Output the (X, Y) coordinate of the center of the cell containing the given text.  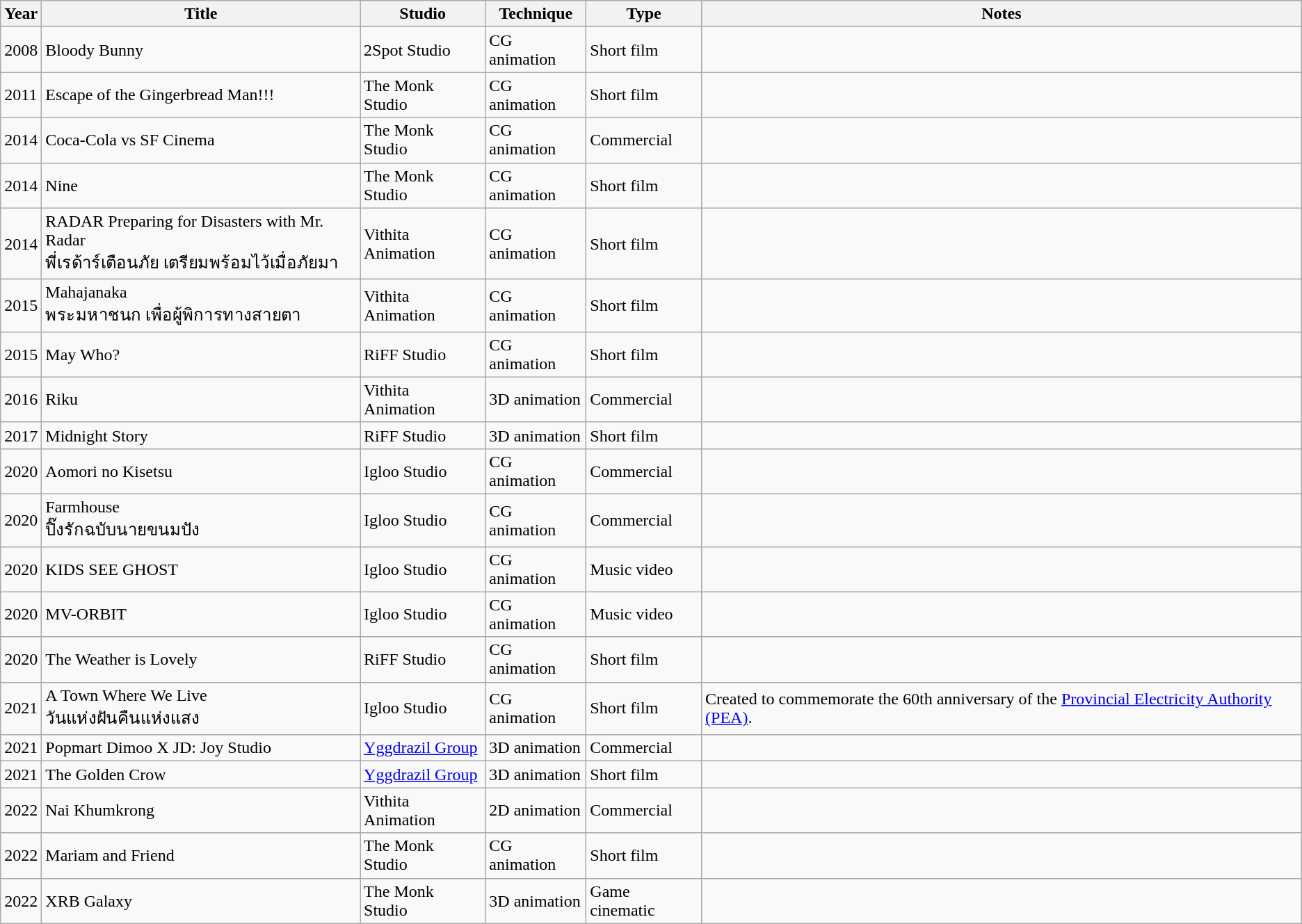
The Weather is Lovely (201, 659)
Coca-Cola vs SF Cinema (201, 140)
2Spot Studio (423, 50)
Technique (536, 14)
KIDS SEE GHOST (201, 569)
2011 (21, 95)
Created to commemorate the 60th anniversary of the Provincial Electricity Authority (PEA). (1002, 708)
Popmart Dimoo X JD: Joy Studio (201, 748)
2017 (21, 435)
RADAR Preparing for Disasters with Mr. Radarพี่เรด้าร์เตือนภัย เตรียมพร้อมไว้เมื่อภัยมา (201, 243)
Midnight Story (201, 435)
Mariam and Friend (201, 855)
Nine (201, 185)
Nai Khumkrong (201, 811)
Aomori no Kisetsu (201, 471)
Title (201, 14)
Studio (423, 14)
2008 (21, 50)
Type (644, 14)
Notes (1002, 14)
2D animation (536, 811)
May Who? (201, 355)
XRB Galaxy (201, 901)
Riku (201, 399)
MV-ORBIT (201, 615)
Escape of the Gingerbread Man!!! (201, 95)
Game cinematic (644, 901)
The Golden Crow (201, 775)
Mahajanakaพระมหาชนก เพื่อผู้พิการทางสายตา (201, 306)
A Town Where We Liveวันแห่งฝันคืนแห่งแสง (201, 708)
2016 (21, 399)
Bloody Bunny (201, 50)
Year (21, 14)
Farmhouseปิ๊งรักฉบับนายขนมปัง (201, 520)
